Detect which cell encompasses the target text, then output its [x, y] center coordinate. 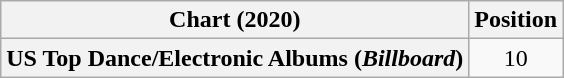
Position [516, 20]
Chart (2020) [235, 20]
US Top Dance/Electronic Albums (Billboard) [235, 58]
10 [516, 58]
